Detect which cell encompasses the target text, then output its [x, y] center coordinate. 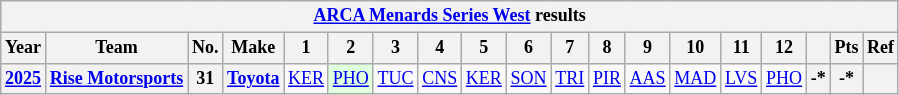
12 [784, 48]
CNS [440, 78]
1 [306, 48]
LVS [742, 78]
Make [254, 48]
Toyota [254, 78]
Year [24, 48]
AAS [648, 78]
Ref [881, 48]
Team [116, 48]
6 [528, 48]
TRI [570, 78]
2025 [24, 78]
9 [648, 48]
ARCA Menards Series West results [450, 16]
3 [396, 48]
8 [608, 48]
5 [484, 48]
Pts [846, 48]
4 [440, 48]
SON [528, 78]
11 [742, 48]
10 [696, 48]
7 [570, 48]
MAD [696, 78]
TUC [396, 78]
PIR [608, 78]
2 [350, 48]
31 [206, 78]
No. [206, 48]
Rise Motorsports [116, 78]
